Provide the (X, Y) coordinate of the cell's center where the given text is located.  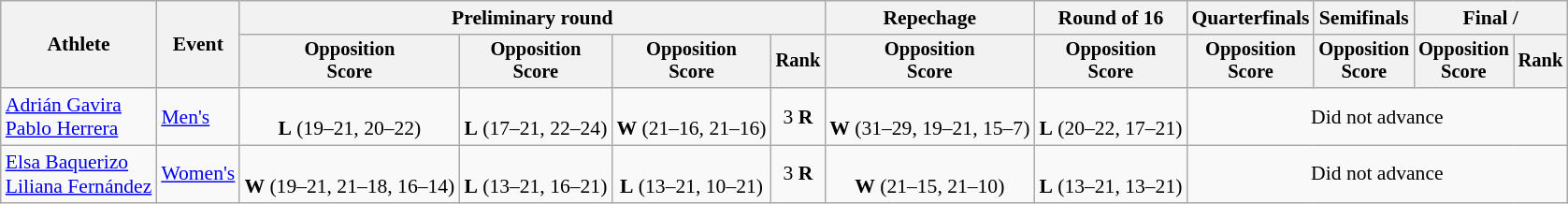
Event (198, 45)
Adrián GaviraPablo Herrera (79, 116)
L (13–21, 13–21) (1111, 174)
W (21–16, 21–16) (691, 116)
L (20–22, 17–21) (1111, 116)
Women's (198, 174)
Men's (198, 116)
Athlete (79, 45)
Repechage (929, 18)
L (13–21, 10–21) (691, 174)
W (31–29, 19–21, 15–7) (929, 116)
Round of 16 (1111, 18)
Semifinals (1363, 18)
Final / (1490, 18)
Preliminary round (532, 18)
L (19–21, 20–22) (350, 116)
W (21–15, 21–10) (929, 174)
Quarterfinals (1250, 18)
L (17–21, 22–24) (535, 116)
L (13–21, 16–21) (535, 174)
W (19–21, 21–18, 16–14) (350, 174)
Elsa BaquerizoLiliana Fernández (79, 174)
